Capture the cell that displays the provided text and extract its [X, Y] central coordinate. 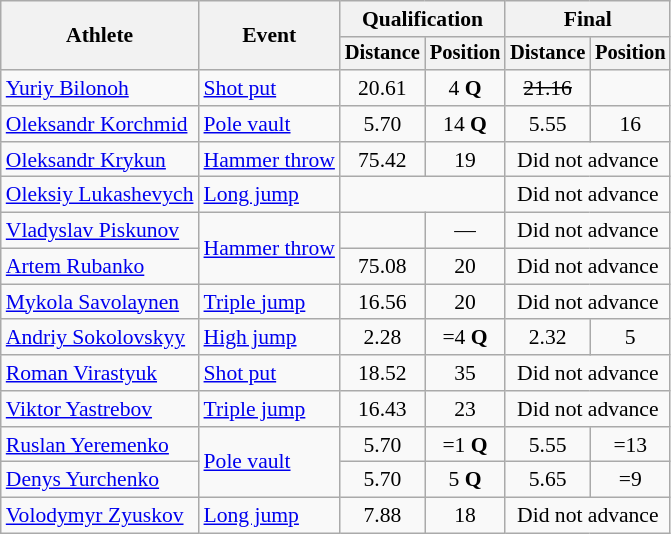
23 [465, 409]
Viktor Yastrebov [100, 409]
Event [270, 36]
16.43 [382, 409]
4 Q [465, 88]
5 [630, 338]
2.28 [382, 338]
18 [465, 516]
=9 [630, 480]
18.52 [382, 373]
14 Q [465, 124]
7.88 [382, 516]
16.56 [382, 302]
20.61 [382, 88]
Vladyslav Piskunov [100, 231]
Andriy Sokolovskyy [100, 338]
19 [465, 160]
5.65 [548, 480]
— [465, 231]
Athlete [100, 36]
Artem Rubanko [100, 267]
Oleksiy Lukashevych [100, 195]
75.08 [382, 267]
Mykola Savolaynen [100, 302]
=1 Q [465, 445]
Roman Virastyuk [100, 373]
Final [588, 19]
=4 Q [465, 338]
Qualification [422, 19]
Ruslan Yeremenko [100, 445]
Denys Yurchenko [100, 480]
35 [465, 373]
=13 [630, 445]
5 Q [465, 480]
High jump [270, 338]
75.42 [382, 160]
2.32 [548, 338]
Oleksandr Krykun [100, 160]
21.16 [548, 88]
Yuriy Bilonoh [100, 88]
Oleksandr Korchmid [100, 124]
16 [630, 124]
Volodymyr Zyuskov [100, 516]
